Pinpoint the cell where the given text exists, returning its (X, Y) midpoint coordinate. 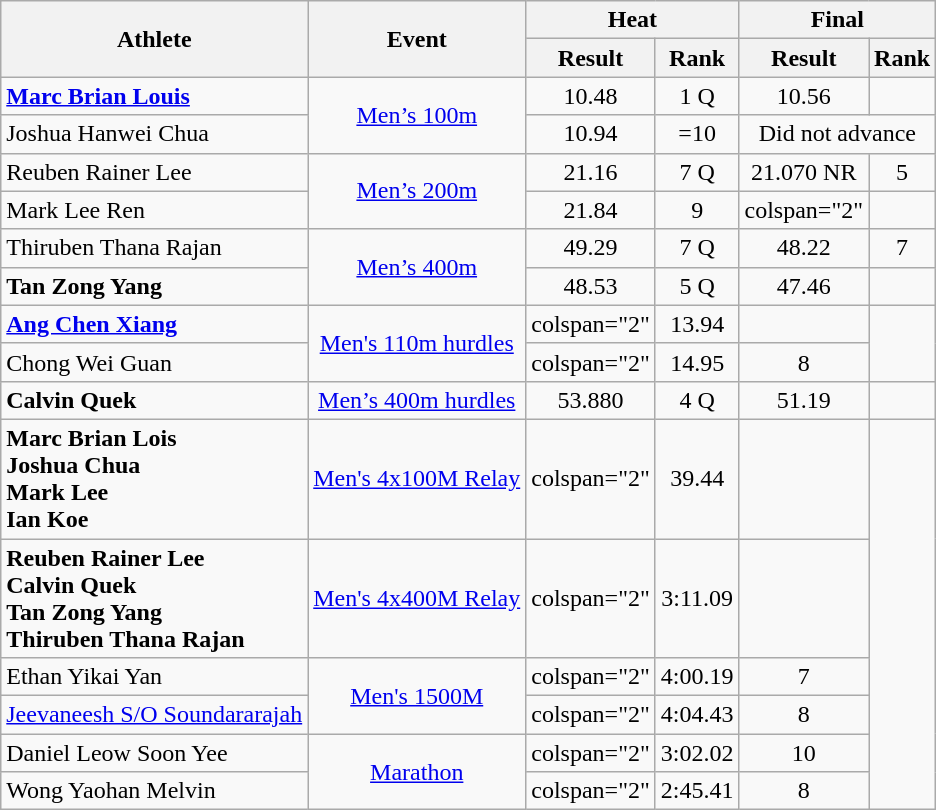
Reuben Rainer LeeCalvin QuekTan Zong YangThiruben Thana Rajan (154, 598)
Men’s 400m (417, 267)
Event (417, 39)
4:00.19 (697, 677)
Men’s 100m (417, 115)
Tan Zong Yang (154, 286)
21.84 (591, 210)
13.94 (697, 324)
5 Q (697, 286)
10.94 (591, 134)
10.56 (804, 96)
Chong Wei Guan (154, 362)
Reuben Rainer Lee (154, 172)
Calvin Quek (154, 400)
Marc Brian LoisJoshua ChuaMark LeeIan Koe (154, 478)
Thiruben Thana Rajan (154, 248)
51.19 (804, 400)
Ethan Yikai Yan (154, 677)
Men's 4x100M Relay (417, 478)
14.95 (697, 362)
Men’s 200m (417, 191)
5 (902, 172)
47.46 (804, 286)
21.16 (591, 172)
48.22 (804, 248)
Ang Chen Xiang (154, 324)
1 Q (697, 96)
3:02.02 (697, 753)
Jeevaneesh S/O Soundararajah (154, 715)
39.44 (697, 478)
Men's 4x400M Relay (417, 598)
Daniel Leow Soon Yee (154, 753)
48.53 (591, 286)
Heat (632, 20)
Wong Yaohan Melvin (154, 791)
Men's 110m hurdles (417, 343)
Men's 1500M (417, 696)
53.880 (591, 400)
21.070 NR (804, 172)
4 Q (697, 400)
Joshua Hanwei Chua (154, 134)
Final (838, 20)
10.48 (591, 96)
Did not advance (838, 134)
10 (804, 753)
Mark Lee Ren (154, 210)
2:45.41 (697, 791)
9 (697, 210)
=10 (697, 134)
Marathon (417, 772)
Marc Brian Louis (154, 96)
4:04.43 (697, 715)
Men’s 400m hurdles (417, 400)
Athlete (154, 39)
49.29 (591, 248)
3:11.09 (697, 598)
